Determine the (X, Y) coordinate at the center of the cell enclosing the given text.  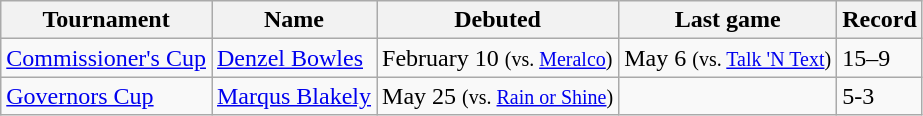
February 10 (vs. Meralco) (498, 58)
Name (294, 20)
Tournament (106, 20)
Debuted (498, 20)
Last game (728, 20)
Governors Cup (106, 96)
Marqus Blakely (294, 96)
Denzel Bowles (294, 58)
15–9 (880, 58)
5-3 (880, 96)
May 25 (vs. Rain or Shine) (498, 96)
Record (880, 20)
Commissioner's Cup (106, 58)
May 6 (vs. Talk 'N Text) (728, 58)
